Search for the cell housing the specified text and yield its [x, y] center coordinate. 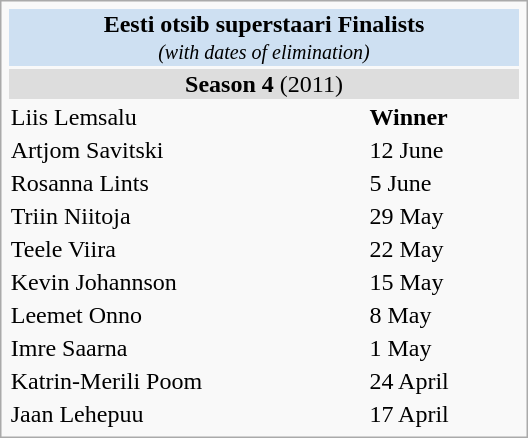
Imre Saarna [187, 348]
Teele Viira [187, 249]
Jaan Lehepuu [187, 414]
22 May [444, 249]
12 June [444, 150]
Winner [444, 117]
5 June [444, 183]
Season 4 (2011) [264, 84]
Artjom Savitski [187, 150]
1 May [444, 348]
15 May [444, 282]
Liis Lemsalu [187, 117]
Kevin Johannson [187, 282]
Katrin-Merili Poom [187, 381]
24 April [444, 381]
17 April [444, 414]
Rosanna Lints [187, 183]
29 May [444, 216]
Eesti otsib superstaari Finalists(with dates of elimination) [264, 38]
Triin Niitoja [187, 216]
8 May [444, 315]
Leemet Onno [187, 315]
